Detect which cell encompasses the target text, then output its [X, Y] center coordinate. 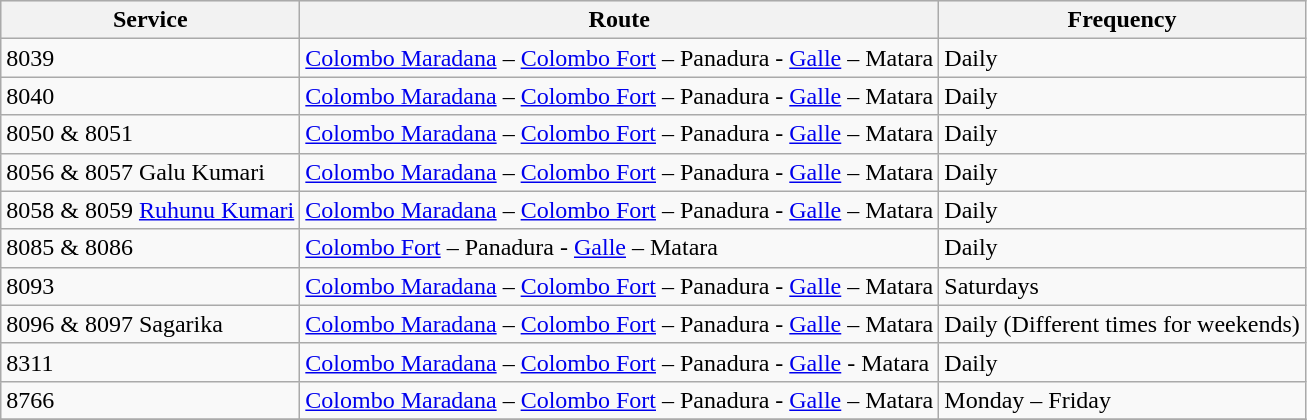
8085 & 8086 [150, 248]
8058 & 8059 Ruhunu Kumari [150, 210]
8093 [150, 286]
Saturdays [1122, 286]
Daily (Different times for weekends) [1122, 324]
Colombo Fort – Panadura - Galle – Matara [620, 248]
Route [620, 20]
8766 [150, 400]
8040 [150, 96]
8096 & 8097 Sagarika [150, 324]
Frequency [1122, 20]
Monday – Friday [1122, 400]
8056 & 8057 Galu Kumari [150, 172]
8050 & 8051 [150, 134]
Colombo Maradana – Colombo Fort – Panadura - Galle - Matara [620, 362]
8311 [150, 362]
Service [150, 20]
8039 [150, 58]
